From the cell containing the given text, extract its center point as (X, Y) coordinate. 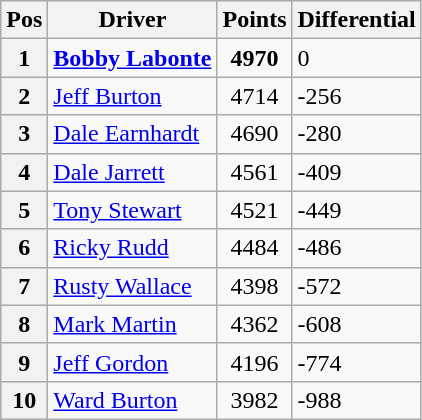
4561 (254, 172)
-774 (356, 362)
Ricky Rudd (132, 248)
8 (24, 324)
2 (24, 96)
Ward Burton (132, 400)
4521 (254, 210)
Pos (24, 20)
Bobby Labonte (132, 58)
-572 (356, 286)
-988 (356, 400)
6 (24, 248)
Mark Martin (132, 324)
Dale Jarrett (132, 172)
4484 (254, 248)
4714 (254, 96)
4196 (254, 362)
9 (24, 362)
Rusty Wallace (132, 286)
0 (356, 58)
3982 (254, 400)
-608 (356, 324)
4 (24, 172)
4970 (254, 58)
4362 (254, 324)
5 (24, 210)
1 (24, 58)
10 (24, 400)
Tony Stewart (132, 210)
Jeff Burton (132, 96)
3 (24, 134)
Dale Earnhardt (132, 134)
Jeff Gordon (132, 362)
Points (254, 20)
-449 (356, 210)
4398 (254, 286)
-486 (356, 248)
7 (24, 286)
Differential (356, 20)
-256 (356, 96)
Driver (132, 20)
-409 (356, 172)
4690 (254, 134)
-280 (356, 134)
